For the text-containing cell, return its midpoint in [x, y] coordinate format. 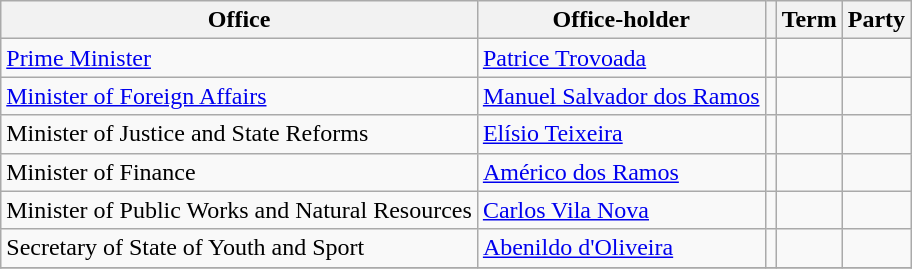
Term [809, 20]
Abenildo d'Oliveira [621, 248]
Party [876, 20]
Patrice Trovoada [621, 58]
Manuel Salvador dos Ramos [621, 96]
Minister of Finance [240, 172]
Office [240, 20]
Minister of Foreign Affairs [240, 96]
Secretary of State of Youth and Sport [240, 248]
Office-holder [621, 20]
Minister of Justice and State Reforms [240, 134]
Américo dos Ramos [621, 172]
Carlos Vila Nova [621, 210]
Elísio Teixeira [621, 134]
Prime Minister [240, 58]
Minister of Public Works and Natural Resources [240, 210]
